Find where the given text appears and provide that cell's center as (X, Y) coordinate. 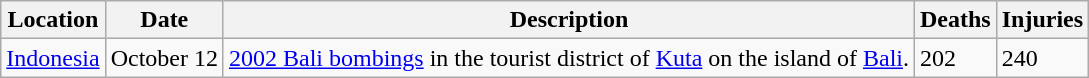
2002 Bali bombings in the tourist district of Kuta on the island of Bali. (568, 58)
Description (568, 20)
202 (956, 58)
240 (1042, 58)
October 12 (164, 58)
Injuries (1042, 20)
Date (164, 20)
Deaths (956, 20)
Location (53, 20)
Indonesia (53, 58)
